Provide the [x, y] coordinate of the cell's center where the given text is located.  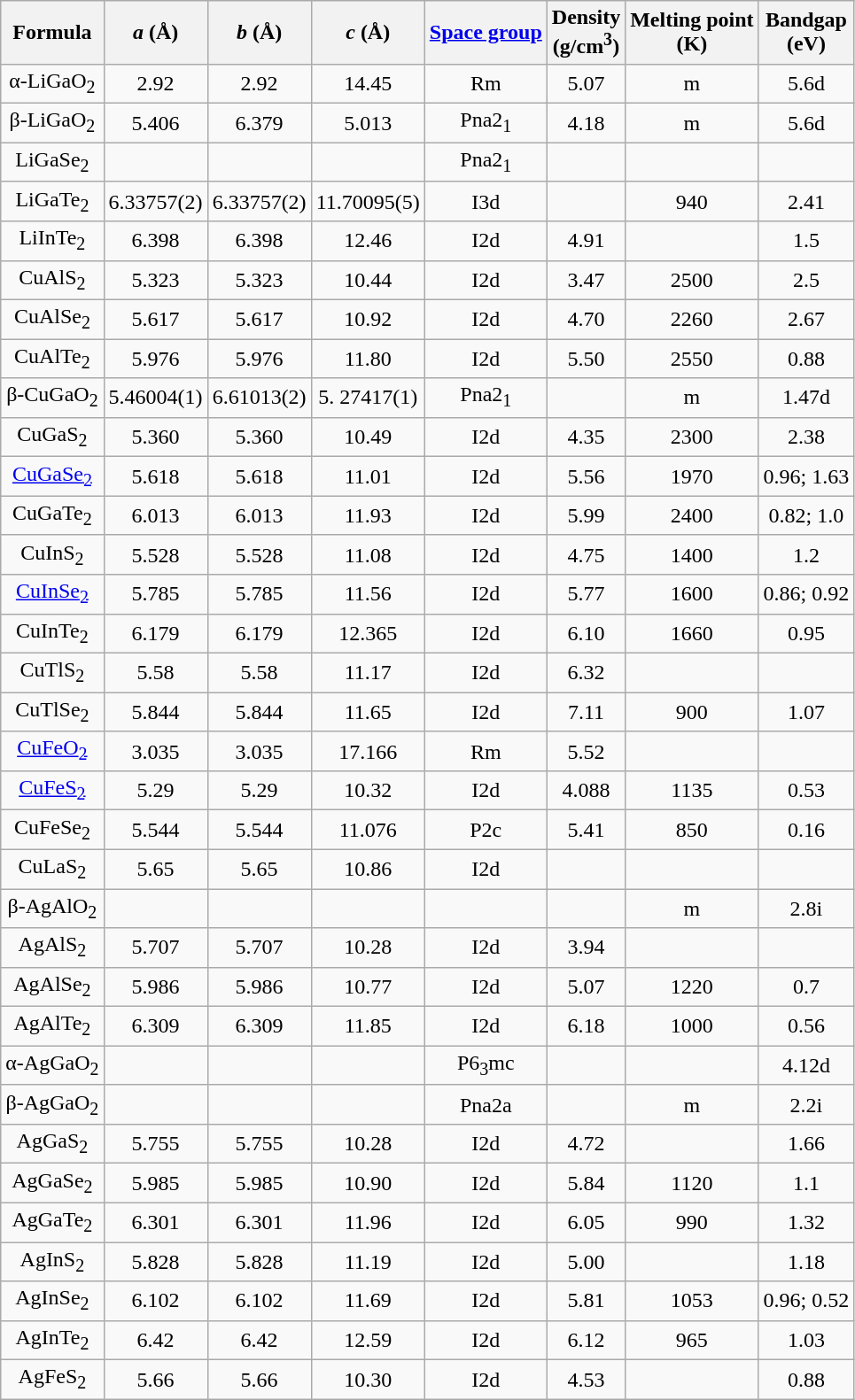
1.18 [806, 1262]
CuTlSe2 [52, 712]
4.75 [586, 554]
1.1 [806, 1183]
11.01 [368, 476]
AgInTe2 [52, 1340]
CuAlTe2 [52, 359]
CuInS2 [52, 554]
c (Å) [368, 33]
CuInTe2 [52, 633]
Density (g/cm3) [586, 33]
17.166 [368, 751]
0.53 [806, 790]
1.66 [806, 1144]
1.07 [806, 712]
5.013 [368, 123]
1970 [692, 476]
7.11 [586, 712]
6.05 [586, 1222]
AgAlS2 [52, 948]
4.72 [586, 1144]
10.86 [368, 869]
1000 [692, 1026]
Space group [486, 33]
CuAlSe2 [52, 319]
2260 [692, 319]
10.77 [368, 986]
12.59 [368, 1340]
0.82; 1.0 [806, 515]
4.088 [586, 790]
2550 [692, 359]
5.50 [586, 359]
5.81 [586, 1301]
1660 [692, 633]
1.5 [806, 241]
CuLaS2 [52, 869]
1400 [692, 554]
6.12 [586, 1340]
AgGaSe2 [52, 1183]
11.96 [368, 1222]
11.85 [368, 1026]
11.56 [368, 594]
0.7 [806, 986]
5.77 [586, 594]
0.86; 0.92 [806, 594]
10.49 [368, 437]
2.38 [806, 437]
11.65 [368, 712]
1600 [692, 594]
6.10 [586, 633]
11.70095(5) [368, 201]
β-AgGaO2 [52, 1104]
4.35 [586, 437]
I3d [486, 201]
AgInSe2 [52, 1301]
6.18 [586, 1026]
4.53 [586, 1380]
CuAlS2 [52, 280]
2.41 [806, 201]
5.406 [156, 123]
990 [692, 1222]
CuGaS2 [52, 437]
Pna2a [486, 1104]
AgFeS2 [52, 1380]
Bandgap (eV) [806, 33]
2500 [692, 280]
AgGaS2 [52, 1144]
5.52 [586, 751]
900 [692, 712]
LiGaTe2 [52, 201]
2300 [692, 437]
CuFeS2 [52, 790]
10.30 [368, 1380]
AgInS2 [52, 1262]
5.00 [586, 1262]
CuFeSe2 [52, 830]
11.08 [368, 554]
11.076 [368, 830]
2.2i [806, 1104]
4.91 [586, 241]
1220 [692, 986]
β-LiGaO2 [52, 123]
1.03 [806, 1340]
5.41 [586, 830]
10.92 [368, 319]
12.46 [368, 241]
6.61013(2) [259, 398]
3.47 [586, 280]
2.8i [806, 909]
1135 [692, 790]
Formula [52, 33]
4.18 [586, 123]
4.70 [586, 319]
P2c [486, 830]
1053 [692, 1301]
1.47d [806, 398]
Melting point (K) [692, 33]
α-AgGaO2 [52, 1065]
4.12d [806, 1065]
12.365 [368, 633]
14.45 [368, 83]
CuGaTe2 [52, 515]
0.56 [806, 1026]
CuGaSe2 [52, 476]
α-LiGaO2 [52, 83]
2.5 [806, 280]
940 [692, 201]
10.44 [368, 280]
10.90 [368, 1183]
6.379 [259, 123]
11.80 [368, 359]
CuInSe2 [52, 594]
5. 27417(1) [368, 398]
P63mc [486, 1065]
11.17 [368, 672]
β-CuGaO2 [52, 398]
6.32 [586, 672]
a (Å) [156, 33]
5.99 [586, 515]
AgGaTe2 [52, 1222]
LiInTe2 [52, 241]
3.94 [586, 948]
CuTlS2 [52, 672]
2400 [692, 515]
AgAlSe2 [52, 986]
0.16 [806, 830]
AgAlTe2 [52, 1026]
850 [692, 830]
1120 [692, 1183]
965 [692, 1340]
1.32 [806, 1222]
2.67 [806, 319]
5.84 [586, 1183]
10.32 [368, 790]
11.93 [368, 515]
b (Å) [259, 33]
β-AgAlO2 [52, 909]
0.95 [806, 633]
LiGaSe2 [52, 162]
0.96; 1.63 [806, 476]
1.2 [806, 554]
11.19 [368, 1262]
11.69 [368, 1301]
CuFeO2 [52, 751]
5.56 [586, 476]
0.96; 0.52 [806, 1301]
5.46004(1) [156, 398]
